Extract the [X, Y] coordinate from the center of the cell holding the provided text.  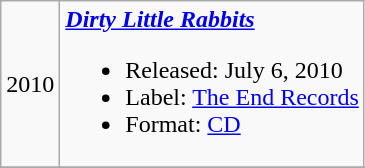
2010 [30, 84]
Dirty Little RabbitsReleased: July 6, 2010Label: The End RecordsFormat: CD [212, 84]
